Detect which cell encompasses the target text, then output its (x, y) center coordinate. 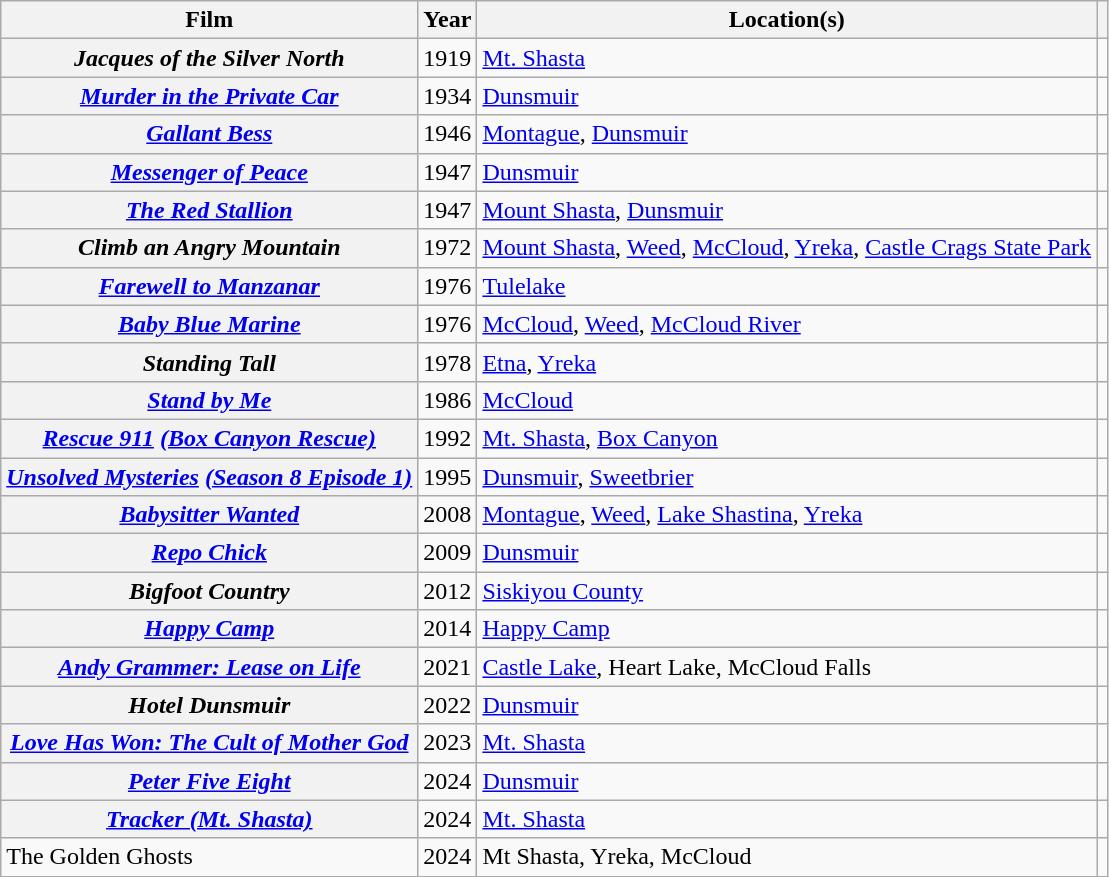
Stand by Me (210, 400)
Tulelake (787, 286)
Rescue 911 (Box Canyon Rescue) (210, 438)
1992 (448, 438)
Climb an Angry Mountain (210, 248)
Gallant Bess (210, 134)
Repo Chick (210, 553)
McCloud, Weed, McCloud River (787, 324)
McCloud (787, 400)
Mount Shasta, Weed, McCloud, Yreka, Castle Crags State Park (787, 248)
2014 (448, 629)
1972 (448, 248)
Standing Tall (210, 362)
1986 (448, 400)
Year (448, 20)
2008 (448, 515)
Montague, Weed, Lake Shastina, Yreka (787, 515)
Andy Grammer: Lease on Life (210, 667)
Castle Lake, Heart Lake, McCloud Falls (787, 667)
Babysitter Wanted (210, 515)
Montague, Dunsmuir (787, 134)
1978 (448, 362)
1919 (448, 58)
Messenger of Peace (210, 172)
2022 (448, 705)
Love Has Won: The Cult of Mother God (210, 743)
Etna, Yreka (787, 362)
2009 (448, 553)
Murder in the Private Car (210, 96)
Unsolved Mysteries (Season 8 Episode 1) (210, 477)
2012 (448, 591)
Farewell to Manzanar (210, 286)
1934 (448, 96)
Dunsmuir, Sweetbrier (787, 477)
Mt Shasta, Yreka, McCloud (787, 857)
Siskiyou County (787, 591)
Location(s) (787, 20)
Peter Five Eight (210, 781)
Film (210, 20)
1946 (448, 134)
The Golden Ghosts (210, 857)
Bigfoot Country (210, 591)
Mt. Shasta, Box Canyon (787, 438)
Jacques of the Silver North (210, 58)
Baby Blue Marine (210, 324)
1995 (448, 477)
2021 (448, 667)
Mount Shasta, Dunsmuir (787, 210)
2023 (448, 743)
Tracker (Mt. Shasta) (210, 819)
The Red Stallion (210, 210)
Hotel Dunsmuir (210, 705)
